Scan for the cell matching the given text and deliver its [x, y] coordinate at center. 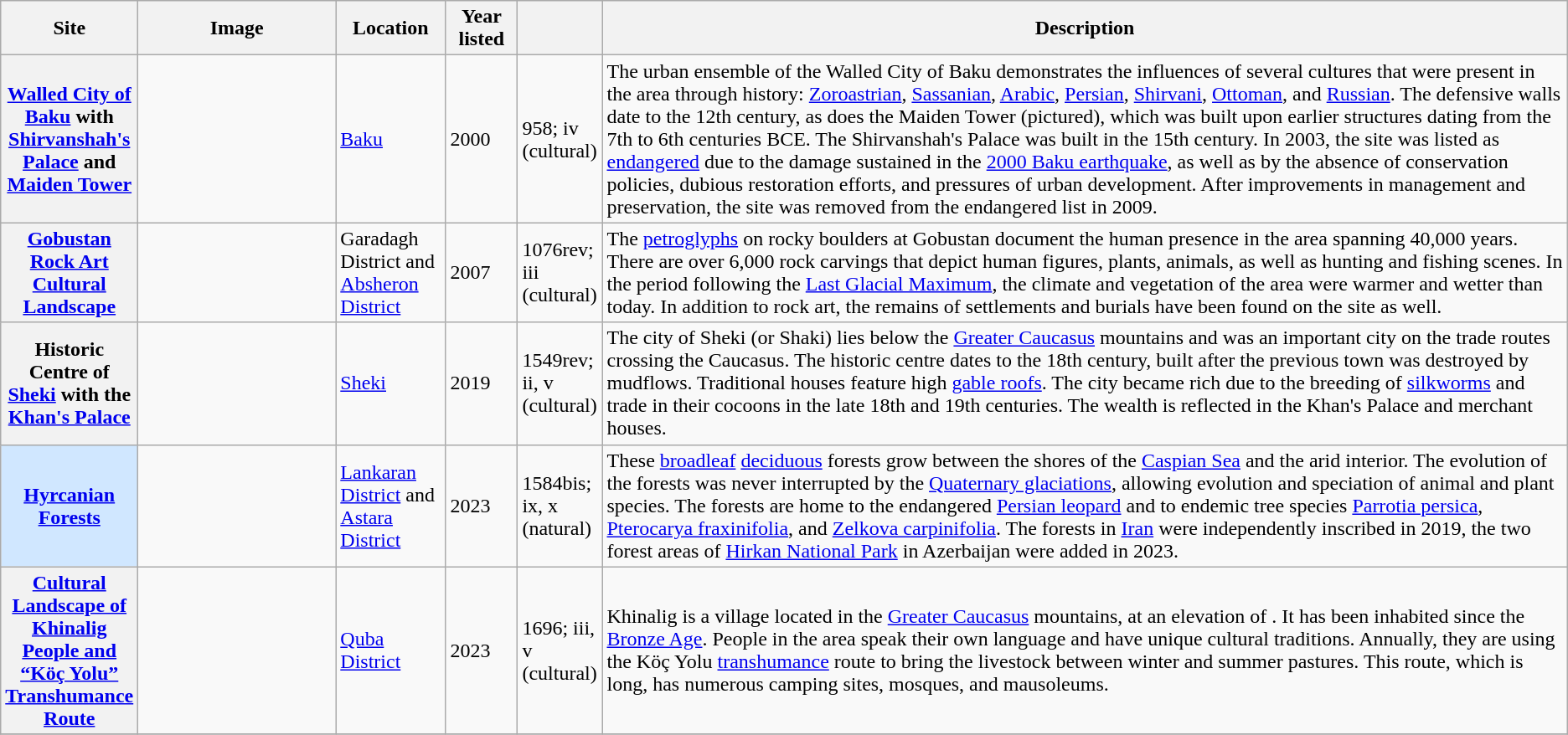
Gobustan Rock Art Cultural Landscape [70, 273]
Lankaran District and Astara District [390, 506]
Site [70, 28]
958; iv (cultural) [560, 139]
Sheki [390, 383]
Baku [390, 139]
Garadagh District and Absheron District [390, 273]
Hyrcanian Forests [70, 506]
1696; iii, v (cultural) [560, 650]
Cultural Landscape of Khinalig People and “Köç Yolu” Transhumance Route [70, 650]
Historic Centre of Sheki with the Khan's Palace [70, 383]
Description [1085, 28]
Quba District [390, 650]
Image [237, 28]
1584bis; ix, x (natural) [560, 506]
1076rev; iii (cultural) [560, 273]
2007 [482, 273]
2019 [482, 383]
1549rev; ii, v (cultural) [560, 383]
Year listed [482, 28]
Location [390, 28]
2000 [482, 139]
Walled City of Baku with Shirvanshah's Palace and Maiden Tower [70, 139]
